Determine the [x, y] coordinate at the center of the cell enclosing the given text.  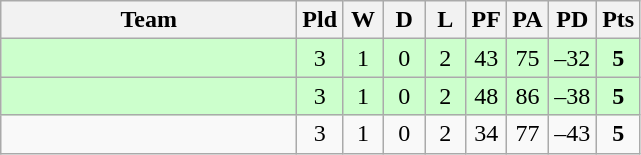
43 [486, 58]
L [446, 20]
Pts [618, 20]
PF [486, 20]
W [364, 20]
PA [528, 20]
77 [528, 134]
Team [149, 20]
34 [486, 134]
48 [486, 96]
–43 [572, 134]
86 [528, 96]
–38 [572, 96]
PD [572, 20]
D [404, 20]
75 [528, 58]
–32 [572, 58]
Pld [320, 20]
